Pinpoint the cell where the given text exists, returning its [X, Y] midpoint coordinate. 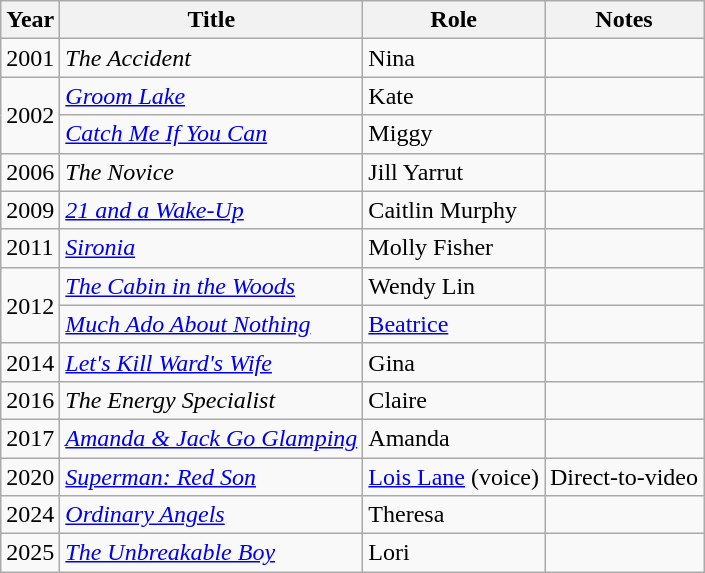
Ordinary Angels [212, 515]
Groom Lake [212, 96]
Role [454, 20]
Lois Lane (voice) [454, 477]
2011 [30, 248]
2024 [30, 515]
Gina [454, 362]
2012 [30, 305]
Sironia [212, 248]
Amanda & Jack Go Glamping [212, 438]
Let's Kill Ward's Wife [212, 362]
Claire [454, 400]
2002 [30, 115]
The Cabin in the Woods [212, 286]
2025 [30, 553]
The Unbreakable Boy [212, 553]
Theresa [454, 515]
2020 [30, 477]
Notes [624, 20]
Nina [454, 58]
2014 [30, 362]
Jill Yarrut [454, 172]
2017 [30, 438]
Miggy [454, 134]
Much Ado About Nothing [212, 324]
Title [212, 20]
Direct-to-video [624, 477]
Caitlin Murphy [454, 210]
Kate [454, 96]
Year [30, 20]
The Accident [212, 58]
Catch Me If You Can [212, 134]
Superman: Red Son [212, 477]
Beatrice [454, 324]
2001 [30, 58]
Lori [454, 553]
21 and a Wake-Up [212, 210]
2009 [30, 210]
Molly Fisher [454, 248]
The Novice [212, 172]
The Energy Specialist [212, 400]
Wendy Lin [454, 286]
Amanda [454, 438]
2006 [30, 172]
2016 [30, 400]
